Capture the cell that displays the provided text and extract its [x, y] central coordinate. 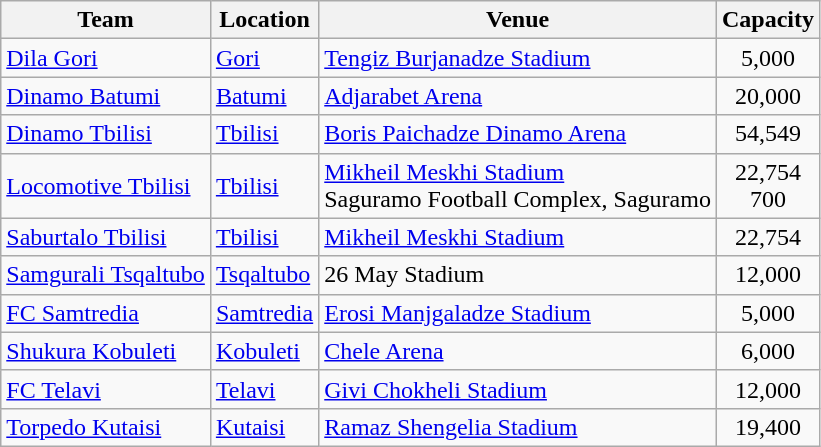
Boris Paichadze Dinamo Arena [518, 134]
Dila Gori [106, 58]
26 May Stadium [518, 275]
Team [106, 20]
22,754700 [768, 186]
Samtredia [264, 313]
Torpedo Kutaisi [106, 427]
Chele Arena [518, 351]
Ramaz Shengelia Stadium [518, 427]
Tengiz Burjanadze Stadium [518, 58]
20,000 [768, 96]
Saburtalo Tbilisi [106, 237]
Gori [264, 58]
Mikheil Meskhi StadiumSaguramo Football Complex, Saguramo [518, 186]
Kutaisi [264, 427]
Capacity [768, 20]
Location [264, 20]
Mikheil Meskhi Stadium [518, 237]
22,754 [768, 237]
Shukura Kobuleti [106, 351]
Givi Chokheli Stadium [518, 389]
54,549 [768, 134]
Telavi [264, 389]
Samgurali Tsqaltubo [106, 275]
Venue [518, 20]
Kobuleti [264, 351]
Erosi Manjgaladze Stadium [518, 313]
Dinamo Batumi [106, 96]
Dinamo Tbilisi [106, 134]
6,000 [768, 351]
FC Telavi [106, 389]
Adjarabet Arena [518, 96]
FC Samtredia [106, 313]
Locomotive Tbilisi [106, 186]
19,400 [768, 427]
Batumi [264, 96]
Tsqaltubo [264, 275]
